Return [x, y] of the center of cell containing provided text 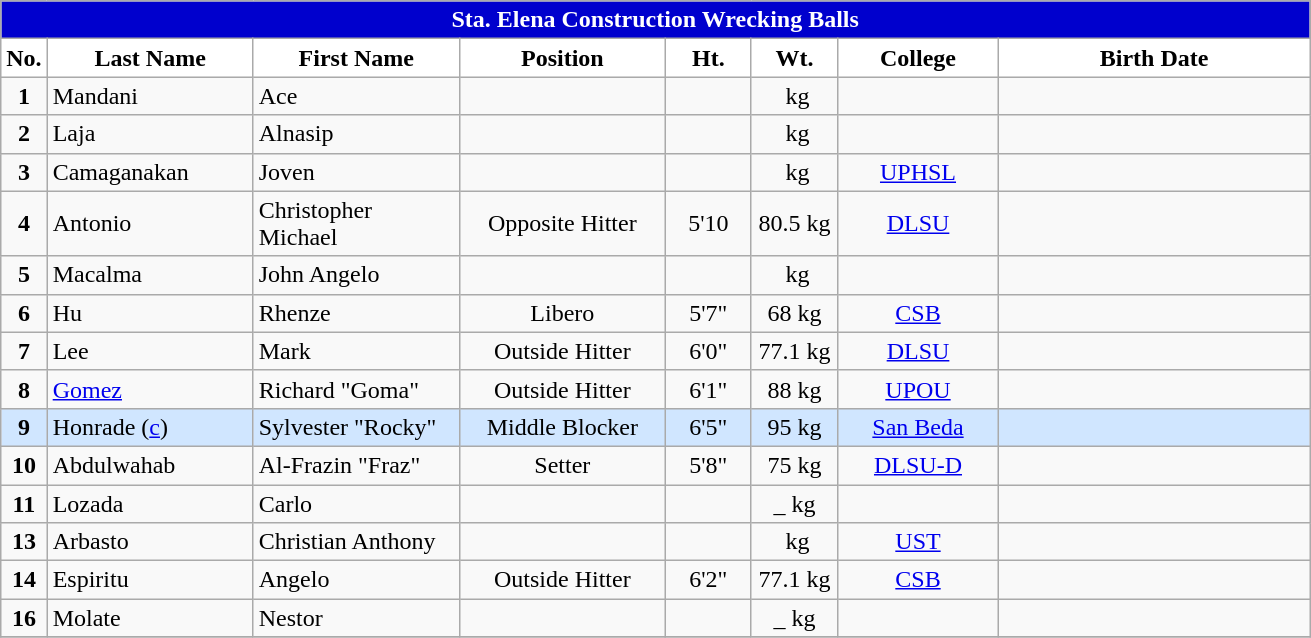
11 [24, 503]
Christopher Michael [356, 224]
5'10 [708, 224]
San Beda [918, 427]
Gomez [150, 389]
3 [24, 172]
95 kg [794, 427]
Hu [150, 313]
6'1" [708, 389]
Lee [150, 351]
Sylvester "Rocky" [356, 427]
Laja [150, 134]
75 kg [794, 465]
Middle Blocker [562, 427]
Antonio [150, 224]
Mandani [150, 96]
Birth Date [1154, 58]
6'2" [708, 580]
Opposite Hitter [562, 224]
No. [24, 58]
5'8" [708, 465]
5'7" [708, 313]
UPHSL [918, 172]
Setter [562, 465]
4 [24, 224]
UPOU [918, 389]
2 [24, 134]
Camaganakan [150, 172]
68 kg [794, 313]
Mark [356, 351]
UST [918, 542]
Abdulwahab [150, 465]
16 [24, 618]
Sta. Elena Construction Wrecking Balls [656, 20]
7 [24, 351]
Honrade (c) [150, 427]
Molate [150, 618]
Alnasip [356, 134]
Rhenze [356, 313]
6'0" [708, 351]
8 [24, 389]
Nestor [356, 618]
6'5" [708, 427]
Angelo [356, 580]
80.5 kg [794, 224]
88 kg [794, 389]
Espiritu [150, 580]
Arbasto [150, 542]
Position [562, 58]
Christian Anthony [356, 542]
13 [24, 542]
6 [24, 313]
9 [24, 427]
Libero [562, 313]
5 [24, 275]
Wt. [794, 58]
Macalma [150, 275]
Joven [356, 172]
Al-Frazin "Fraz" [356, 465]
Ht. [708, 58]
Richard "Goma" [356, 389]
College [918, 58]
10 [24, 465]
DLSU-D [918, 465]
Last Name [150, 58]
Lozada [150, 503]
First Name [356, 58]
John Angelo [356, 275]
Carlo [356, 503]
Ace [356, 96]
1 [24, 96]
14 [24, 580]
